From the cell containing the given text, extract its center point as [X, Y] coordinate. 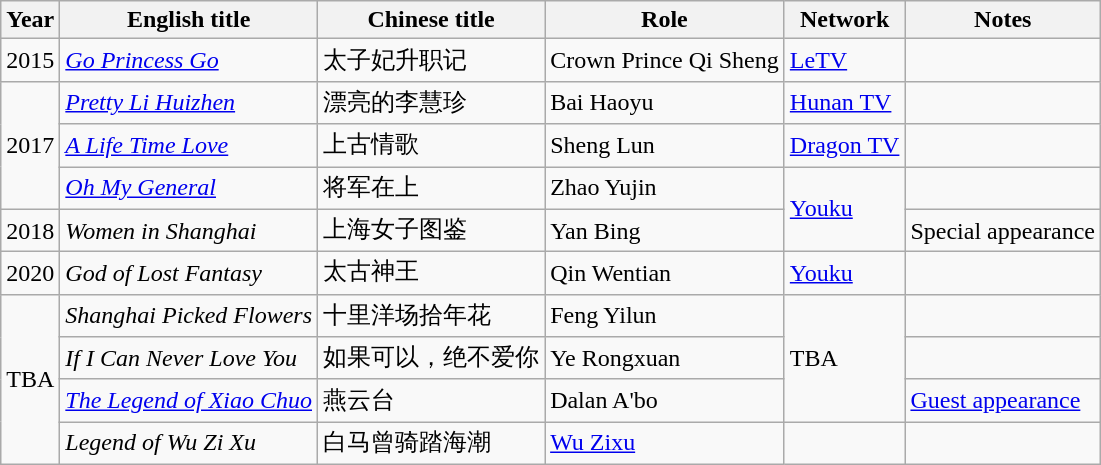
Role [665, 20]
Women in Shanghai [189, 230]
Sheng Lun [665, 146]
将军在上 [432, 188]
2018 [30, 230]
漂亮的李慧珍 [432, 102]
Legend of Wu Zi Xu [189, 444]
上海女子图鉴 [432, 230]
Special appearance [1003, 230]
2017 [30, 145]
Shanghai Picked Flowers [189, 316]
Wu Zixu [665, 444]
太古神王 [432, 274]
Bai Haoyu [665, 102]
如果可以，绝不爱你 [432, 358]
A Life Time Love [189, 146]
太子妃升职记 [432, 60]
Ye Rongxuan [665, 358]
God of Lost Fantasy [189, 274]
十里洋场拾年花 [432, 316]
The Legend of Xiao Chuo [189, 400]
2015 [30, 60]
Chinese title [432, 20]
Zhao Yujin [665, 188]
白马曾骑踏海潮 [432, 444]
English title [189, 20]
Qin Wentian [665, 274]
LeTV [844, 60]
2020 [30, 274]
Go Princess Go [189, 60]
Guest appearance [1003, 400]
Notes [1003, 20]
Feng Yilun [665, 316]
Yan Bing [665, 230]
Pretty Li Huizhen [189, 102]
燕云台 [432, 400]
Dragon TV [844, 146]
Network [844, 20]
Crown Prince Qi Sheng [665, 60]
Year [30, 20]
Dalan A'bo [665, 400]
Hunan TV [844, 102]
If I Can Never Love You [189, 358]
上古情歌 [432, 146]
Oh My General [189, 188]
